Return the [X, Y] coordinate for the center point of the cell that contains the specified text.  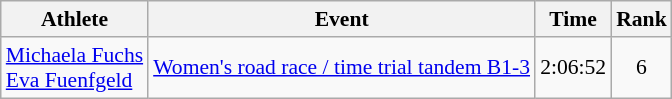
Women's road race / time trial tandem B1-3 [342, 68]
Michaela Fuchs Eva Fuenfgeld [74, 68]
Athlete [74, 19]
Rank [642, 19]
Time [573, 19]
2:06:52 [573, 68]
6 [642, 68]
Event [342, 19]
